Identify which cell holds the provided text, then report its (X, Y) central coordinate. 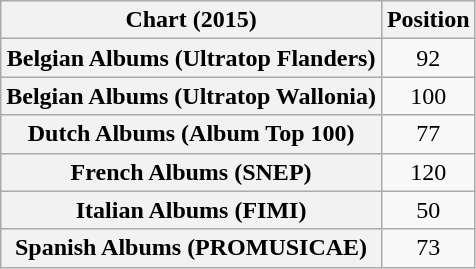
120 (428, 172)
Belgian Albums (Ultratop Wallonia) (192, 96)
Position (428, 20)
92 (428, 58)
French Albums (SNEP) (192, 172)
Italian Albums (FIMI) (192, 210)
Dutch Albums (Album Top 100) (192, 134)
73 (428, 248)
50 (428, 210)
Spanish Albums (PROMUSICAE) (192, 248)
100 (428, 96)
77 (428, 134)
Chart (2015) (192, 20)
Belgian Albums (Ultratop Flanders) (192, 58)
